Output the [x, y] coordinate of the center of the cell containing the given text.  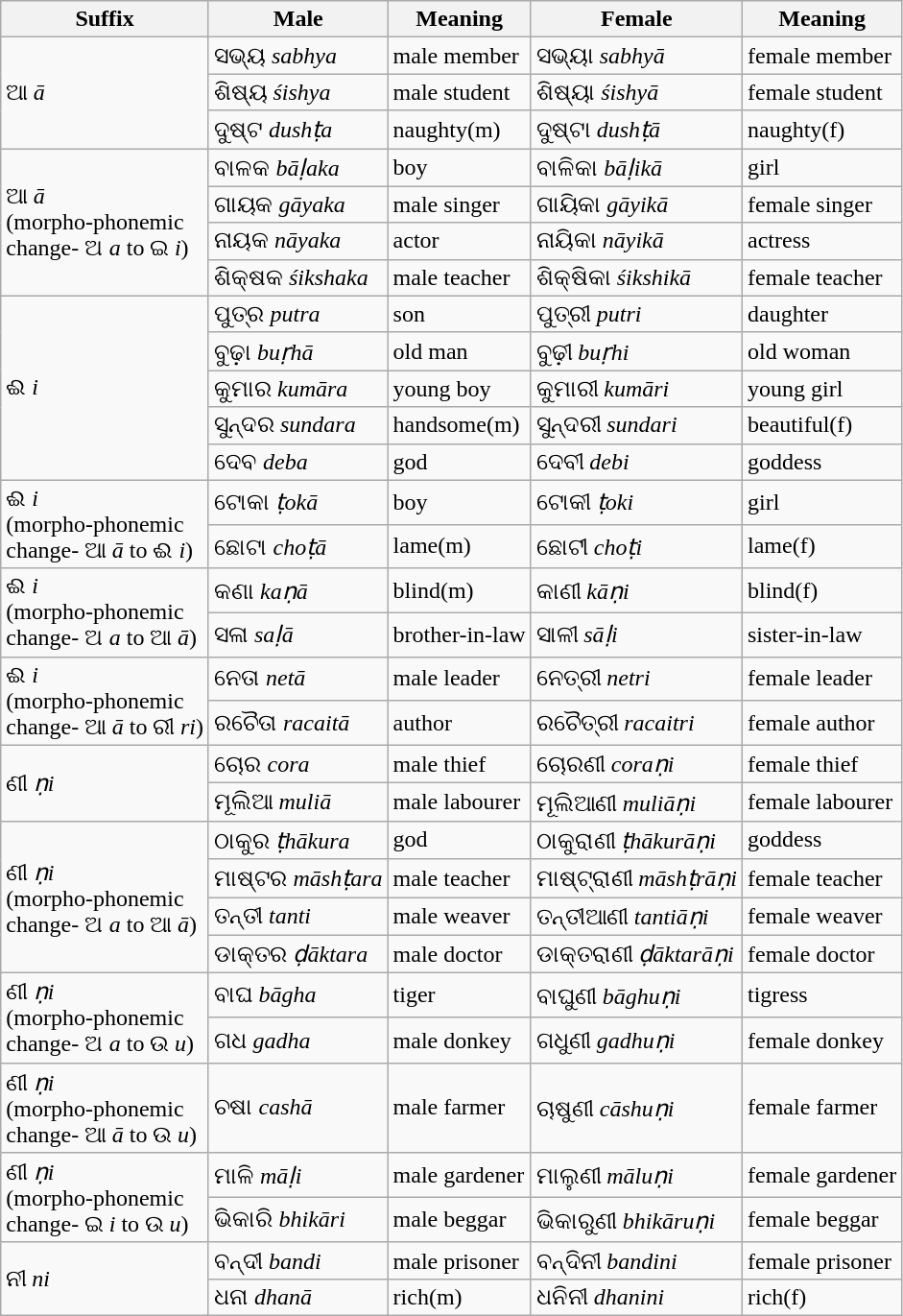
son [459, 314]
sister-in-law [821, 634]
rich(m) [459, 1297]
male gardener [459, 1175]
ବାଘୁଣୀ bāghuṇi [636, 996]
କଣା kaṇā [297, 590]
Suffix [106, 19]
young boy [459, 389]
ମାଷ୍ଟର māshṭara [297, 878]
ତନ୍ତୀଆଣୀ tantiāṇi [636, 916]
ଚଷା cashā [297, 1108]
ବୁଢ଼ା buṛhā [297, 351]
ଡାକ୍ତରାଣୀ ḍāktarāṇi [636, 954]
ନାୟିକା nāyikā [636, 241]
ଦେବ deba [297, 462]
blind(m) [459, 590]
ଧନା dhanā [297, 1297]
ବାଳିକା bāḷikā [636, 167]
ଠାକୁର ṭhākura [297, 840]
male farmer [459, 1108]
ରଚୈତା racaitā [297, 723]
ମୂଲିଆଣୀ muliāṇi [636, 802]
male prisoner [459, 1260]
naughty(f) [821, 130]
ଶିକ୍ଷିକା śikshikā [636, 277]
male student [459, 92]
ମାଳି māḷi [297, 1175]
ଚୋର cora [297, 764]
female farmer [821, 1108]
ଭିକାରୁଣୀ bhikāruṇi [636, 1221]
ଈ i(morpho-phonemicchange- ଆ ā to ରୀ ri) [106, 701]
male labourer [459, 802]
ସଭ୍ୟା sabhyā [636, 56]
young girl [821, 389]
ସଳା saḷā [297, 634]
lame(f) [821, 546]
ରଚୈତ୍ରୀ racaitri [636, 723]
female author [821, 723]
ପୁତ୍ରୀ putri [636, 314]
ଚୋରଣୀ coraṇi [636, 764]
female thief [821, 764]
ଆ ā(morpho-phonemicchange- ଅ a to ଇ i) [106, 222]
ଆ ā [106, 93]
ଣୀ ṇi(morpho-phonemicchange- ଆ ā to ଉ u) [106, 1108]
ମୂଲିଆ muliā [297, 802]
male thief [459, 764]
ମାଷ୍ଟ୍ରାଣୀ māshṭrāṇi [636, 878]
ଶିଷ୍ୟ śishya [297, 92]
male singer [459, 204]
blind(f) [821, 590]
female leader [821, 679]
କୁମାର kumāra [297, 389]
ନେତ୍ରୀ netri [636, 679]
କାଣୀ kāṇi [636, 590]
lame(m) [459, 546]
ସୁନ୍ଦର sundara [297, 425]
male weaver [459, 916]
ଭିକାରି bhikāri [297, 1221]
beautiful(f) [821, 425]
ଗାୟିକା gāyikā [636, 204]
rich(f) [821, 1297]
female weaver [821, 916]
male beggar [459, 1221]
tiger [459, 996]
ବନ୍ଦୀ bandi [297, 1260]
male leader [459, 679]
ଦୁଷ୍ଟ dushṭa [297, 130]
କୁମାରୀ kumāri [636, 389]
old man [459, 351]
ଧନିନୀ dhanini [636, 1297]
female doctor [821, 954]
ଦେବୀ debi [636, 462]
ଶିକ୍ଷକ śikshaka [297, 277]
author [459, 723]
ଗଧୁଣୀ gadhuṇi [636, 1041]
ନାୟକ nāyaka [297, 241]
ଣୀ ṇi(morpho-phonemicchange- ଇ i to ଉ u) [106, 1198]
ଗାୟକ gāyaka [297, 204]
Female [636, 19]
female labourer [821, 802]
ଣୀ ṇi(morpho-phonemicchange- ଅ a to ଉ u) [106, 1018]
ମାଲୁଣୀ māluṇi [636, 1175]
ସୁନ୍ଦରୀ sundari [636, 425]
actor [459, 241]
ନେତା netā [297, 679]
male doctor [459, 954]
ବାଘ bāgha [297, 996]
female singer [821, 204]
ଡାକ୍ତର ḍāktara [297, 954]
female donkey [821, 1041]
female prisoner [821, 1260]
male donkey [459, 1041]
ଈ i(morpho-phonemicchange- ଅ a to ଆ ā) [106, 612]
ଠାକୁରାଣୀ ṭhākurāṇi [636, 840]
ଟୋକୀ ṭoki [636, 502]
old woman [821, 351]
female beggar [821, 1221]
ଚାଷୁଣୀ cāshuṇi [636, 1108]
actress [821, 241]
handsome(m) [459, 425]
naughty(m) [459, 130]
ଛୋଟୀ choṭi [636, 546]
ଣୀ ṇi [106, 783]
daughter [821, 314]
tigress [821, 996]
ଶିଷ୍ୟା śishyā [636, 92]
ନୀ ni [106, 1279]
ବୁଢ଼ୀ buṛhi [636, 351]
ଈ i [106, 388]
ଣୀ ṇi(morpho-phonemicchange- ଅ a to ଆ ā) [106, 897]
male member [459, 56]
ବାଳକ bāḷaka [297, 167]
ଗଧ gadha [297, 1041]
ଦୁଷ୍ଟା dushṭā [636, 130]
ଈ i(morpho-phonemicchange- ଆ ā to ଈ i) [106, 524]
Male [297, 19]
ଟୋକା ṭokā [297, 502]
ଛୋଟା choṭā [297, 546]
female student [821, 92]
female member [821, 56]
brother-in-law [459, 634]
ସାଳୀ sāḷi [636, 634]
ତନ୍ତୀ tanti [297, 916]
ସଭ୍ୟ sabhya [297, 56]
ପୁତ୍ର putra [297, 314]
ବନ୍ଦିନୀ bandini [636, 1260]
female gardener [821, 1175]
